Locate the cell with the specified text and output its [X, Y] center coordinate. 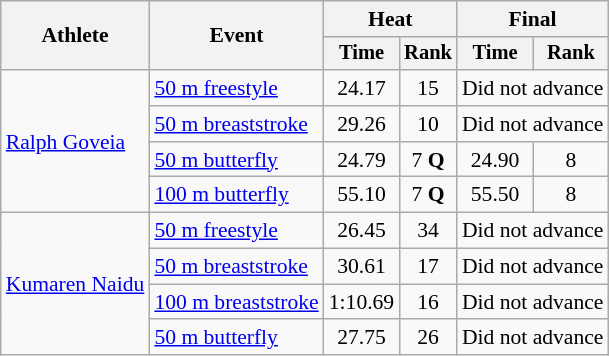
100 m breaststroke [236, 302]
10 [428, 124]
1:10.69 [362, 302]
24.79 [362, 160]
34 [428, 231]
Kumaren Naidu [76, 284]
100 m butterfly [236, 195]
55.50 [496, 195]
17 [428, 267]
55.10 [362, 195]
29.26 [362, 124]
30.61 [362, 267]
Athlete [76, 36]
Ralph Goveia [76, 141]
16 [428, 302]
15 [428, 88]
26.45 [362, 231]
26 [428, 338]
27.75 [362, 338]
24.17 [362, 88]
Final [533, 19]
Heat [390, 19]
Event [236, 36]
24.90 [496, 160]
